Locate the cell with the specified text and output its [x, y] center coordinate. 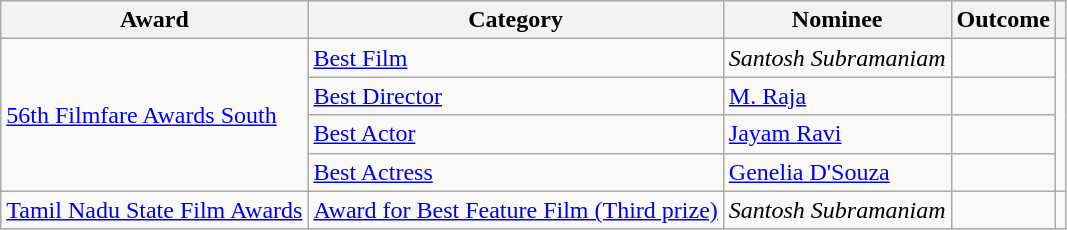
Genelia D'Souza [837, 172]
M. Raja [837, 96]
Award for Best Feature Film (Third prize) [516, 210]
Best Director [516, 96]
Nominee [837, 20]
Jayam Ravi [837, 134]
Award [154, 20]
Best Film [516, 58]
Tamil Nadu State Film Awards [154, 210]
Best Actor [516, 134]
Best Actress [516, 172]
Outcome [1003, 20]
56th Filmfare Awards South [154, 115]
Category [516, 20]
